Output the (x, y) coordinate of the center of the cell containing the given text.  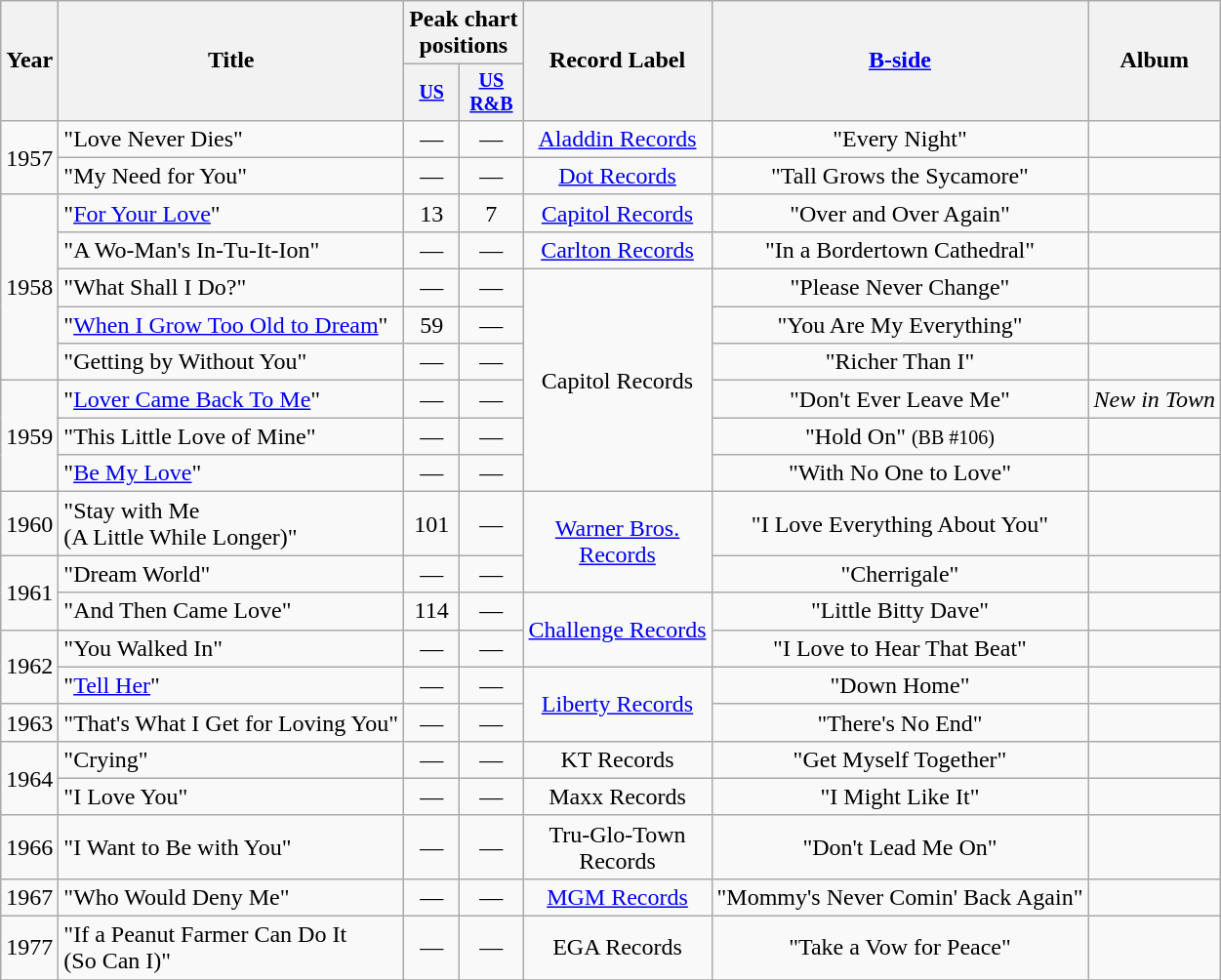
Peak chartpositions (464, 33)
Maxx Records (617, 796)
Dot Records (617, 176)
Year (29, 61)
B-side (900, 61)
"My Need for You" (231, 176)
Warner Bros.Records (617, 543)
"I Love Everything About You" (900, 523)
"There's No End" (900, 722)
"That's What I Get for Loving You" (231, 722)
1961 (29, 592)
Liberty Records (617, 704)
"Every Night" (900, 139)
Album (1155, 61)
"You Are My Everything" (900, 325)
7 (492, 213)
Aladdin Records (617, 139)
"A Wo-Man's In-Tu-It-Ion" (231, 250)
114 (431, 611)
"Don't Ever Leave Me" (900, 399)
New in Town (1155, 399)
"Lover Came Back To Me" (231, 399)
1962 (29, 667)
"I Love to Hear That Beat" (900, 648)
"Take a Vow for Peace" (900, 949)
"Hold On" (BB #106) (900, 436)
"This Little Love of Mine" (231, 436)
"Cherrigale" (900, 574)
"I Want to Be with You" (231, 847)
"Please Never Change" (900, 288)
"Getting by Without You" (231, 362)
1964 (29, 778)
Carlton Records (617, 250)
"Down Home" (900, 685)
"You Walked In" (231, 648)
1957 (29, 157)
"I Might Like It" (900, 796)
"Stay with Me(A Little While Longer)" (231, 523)
"Who Would Deny Me" (231, 897)
USR&B (492, 92)
59 (431, 325)
EGA Records (617, 949)
"Tall Grows the Sycamore" (900, 176)
Title (231, 61)
"Be My Love" (231, 473)
1966 (29, 847)
"For Your Love" (231, 213)
"Dream World" (231, 574)
"And Then Came Love" (231, 611)
Tru-Glo-TownRecords (617, 847)
"What Shall I Do?" (231, 288)
"Tell Her" (231, 685)
1958 (29, 287)
1959 (29, 436)
MGM Records (617, 897)
1967 (29, 897)
Record Label (617, 61)
"In a Bordertown Cathedral" (900, 250)
"Get Myself Together" (900, 759)
"With No One to Love" (900, 473)
"Don't Lead Me On" (900, 847)
"Mommy's Never Comin' Back Again" (900, 897)
"Crying" (231, 759)
KT Records (617, 759)
1960 (29, 523)
"Little Bitty Dave" (900, 611)
"I Love You" (231, 796)
Challenge Records (617, 630)
"When I Grow Too Old to Dream" (231, 325)
101 (431, 523)
US (431, 92)
1963 (29, 722)
13 (431, 213)
1977 (29, 949)
"If a Peanut Farmer Can Do It(So Can I)" (231, 949)
"Richer Than I" (900, 362)
"Love Never Dies" (231, 139)
"Over and Over Again" (900, 213)
